From the cell containing the given text, extract its center point as (x, y) coordinate. 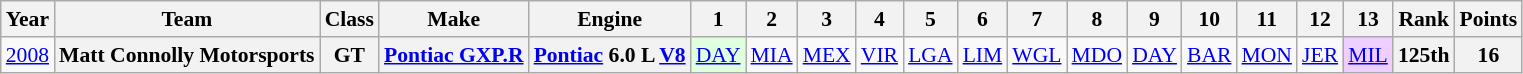
2 (772, 19)
MDO (1098, 55)
Team (187, 19)
Matt Connolly Motorsports (187, 55)
GT (350, 55)
MIA (772, 55)
4 (880, 19)
BAR (1210, 55)
8 (1098, 19)
Engine (610, 19)
Points (1489, 19)
5 (930, 19)
1 (718, 19)
13 (1368, 19)
6 (983, 19)
JER (1320, 55)
Year (28, 19)
12 (1320, 19)
Pontiac GXP.R (454, 55)
WGL (1036, 55)
11 (1266, 19)
Rank (1424, 19)
9 (1154, 19)
Pontiac 6.0 L V8 (610, 55)
2008 (28, 55)
MIL (1368, 55)
Make (454, 19)
10 (1210, 19)
LGA (930, 55)
LIM (983, 55)
MEX (827, 55)
Class (350, 19)
16 (1489, 55)
VIR (880, 55)
MON (1266, 55)
7 (1036, 19)
125th (1424, 55)
3 (827, 19)
